Provide the [X, Y] coordinate of the cell's center where the given text is located.  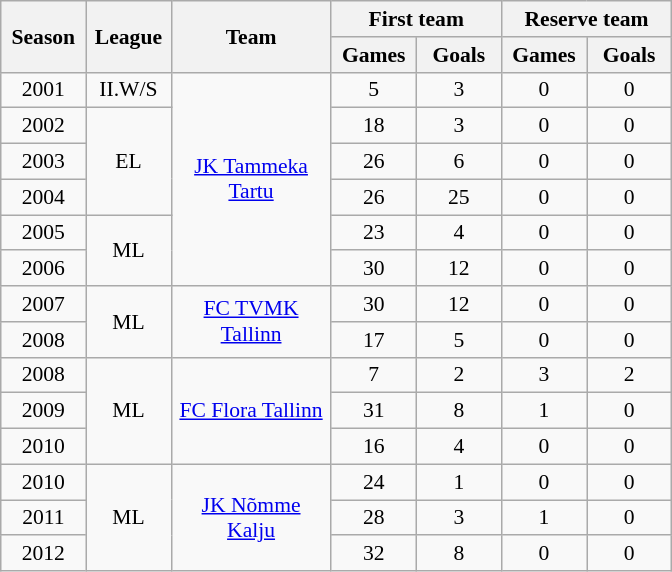
32 [374, 554]
2001 [44, 90]
23 [374, 233]
2003 [44, 162]
7 [374, 375]
28 [374, 518]
First team [416, 19]
2012 [44, 554]
Team [251, 36]
FC Flora Tallinn [251, 410]
18 [374, 126]
FC TVMK Tallinn [251, 322]
EL [128, 162]
JK Nõmme Kalju [251, 518]
6 [458, 162]
2006 [44, 269]
2002 [44, 126]
16 [374, 447]
II.W/S [128, 90]
JK Tammeka Tartu [251, 179]
League [128, 36]
2007 [44, 304]
2005 [44, 233]
2004 [44, 197]
25 [458, 197]
2009 [44, 411]
Season [44, 36]
17 [374, 340]
31 [374, 411]
Reserve team [586, 19]
24 [374, 482]
2011 [44, 518]
